Detect which cell encompasses the target text, then output its (X, Y) center coordinate. 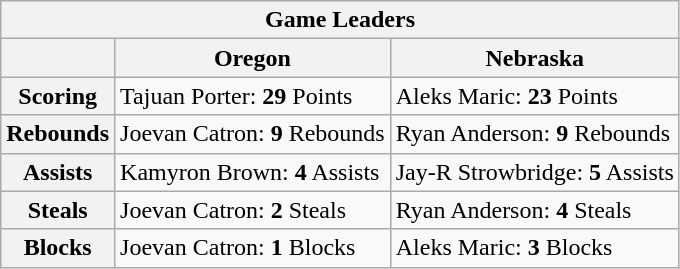
Blocks (58, 248)
Ryan Anderson: 4 Steals (534, 210)
Kamyron Brown: 4 Assists (253, 172)
Tajuan Porter: 29 Points (253, 96)
Rebounds (58, 134)
Steals (58, 210)
Jay-R Strowbridge: 5 Assists (534, 172)
Joevan Catron: 2 Steals (253, 210)
Oregon (253, 58)
Joevan Catron: 1 Blocks (253, 248)
Game Leaders (340, 20)
Nebraska (534, 58)
Aleks Maric: 23 Points (534, 96)
Aleks Maric: 3 Blocks (534, 248)
Assists (58, 172)
Scoring (58, 96)
Ryan Anderson: 9 Rebounds (534, 134)
Joevan Catron: 9 Rebounds (253, 134)
